Determine the (X, Y) coordinate at the center of the cell enclosing the given text.  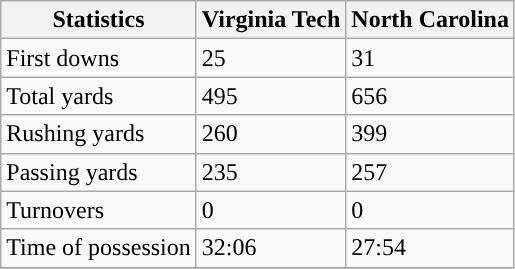
North Carolina (430, 20)
Time of possession (99, 248)
Rushing yards (99, 134)
Turnovers (99, 210)
Statistics (99, 20)
25 (271, 58)
27:54 (430, 248)
260 (271, 134)
Total yards (99, 96)
Virginia Tech (271, 20)
257 (430, 172)
399 (430, 134)
235 (271, 172)
Passing yards (99, 172)
First downs (99, 58)
32:06 (271, 248)
31 (430, 58)
656 (430, 96)
495 (271, 96)
